Determine the [X, Y] coordinate at the center of the cell enclosing the given text.  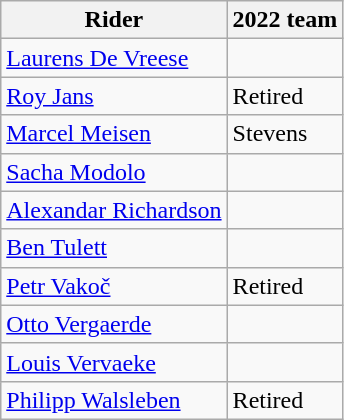
Roy Jans [114, 96]
Petr Vakoč [114, 286]
Alexandar Richardson [114, 210]
Otto Vergaerde [114, 324]
Sacha Modolo [114, 172]
Laurens De Vreese [114, 58]
Philipp Walsleben [114, 400]
2022 team [285, 20]
Rider [114, 20]
Louis Vervaeke [114, 362]
Ben Tulett [114, 248]
Stevens [285, 134]
Marcel Meisen [114, 134]
